Determine the [x, y] coordinate at the center of the cell enclosing the given text.  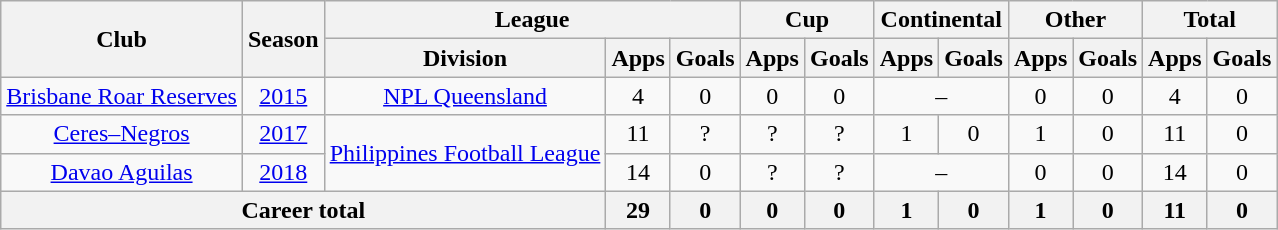
Davao Aguilas [122, 172]
Philippines Football League [465, 153]
Total [1210, 20]
NPL Queensland [465, 96]
Season [283, 39]
League [532, 20]
Brisbane Roar Reserves [122, 96]
2015 [283, 96]
Career total [304, 210]
Cup [807, 20]
Continental [941, 20]
29 [638, 210]
Other [1075, 20]
Club [122, 39]
Division [465, 58]
2017 [283, 134]
2018 [283, 172]
Ceres–Negros [122, 134]
